Scan for the cell matching the given text and deliver its (x, y) coordinate at center. 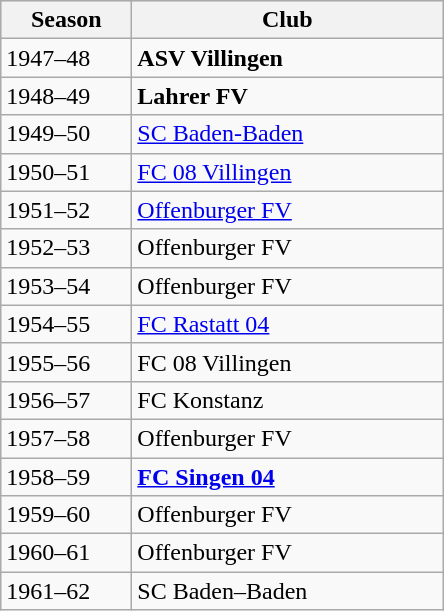
FC Rastatt 04 (288, 324)
1948–49 (66, 96)
FC Konstanz (288, 400)
1951–52 (66, 210)
FC Singen 04 (288, 477)
1955–56 (66, 362)
SC Baden–Baden (288, 591)
1960–61 (66, 553)
Club (288, 20)
1959–60 (66, 515)
1961–62 (66, 591)
Lahrer FV (288, 96)
1953–54 (66, 286)
1952–53 (66, 248)
1947–48 (66, 58)
1958–59 (66, 477)
1956–57 (66, 400)
ASV Villingen (288, 58)
1954–55 (66, 324)
1957–58 (66, 438)
1949–50 (66, 134)
1950–51 (66, 172)
SC Baden-Baden (288, 134)
Season (66, 20)
